Output the [x, y] coordinate of the center of the cell containing the given text.  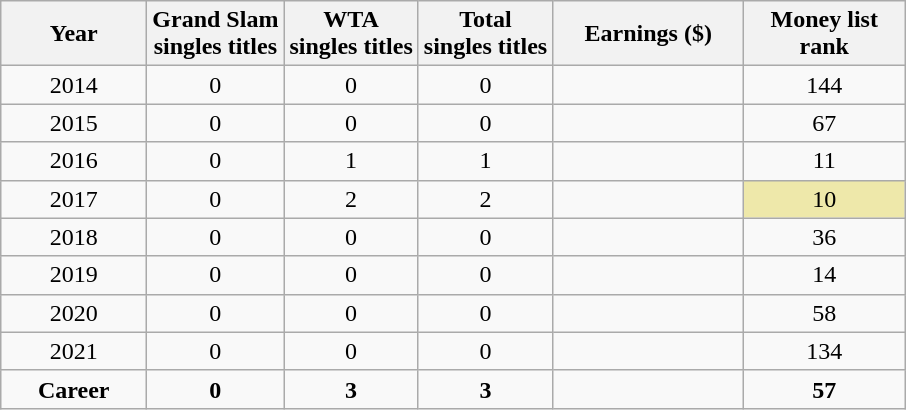
14 [824, 275]
Money list rank [824, 34]
2020 [74, 313]
Year [74, 34]
10 [824, 199]
57 [824, 389]
134 [824, 351]
67 [824, 123]
2015 [74, 123]
Career [74, 389]
58 [824, 313]
2016 [74, 161]
2014 [74, 85]
2018 [74, 237]
11 [824, 161]
WTA singles titles [351, 34]
2017 [74, 199]
Earnings ($) [648, 34]
36 [824, 237]
144 [824, 85]
2019 [74, 275]
2021 [74, 351]
Totalsingles titles [485, 34]
Grand Slamsingles titles [216, 34]
